Find where the given text appears and provide that cell's center as [X, Y] coordinate. 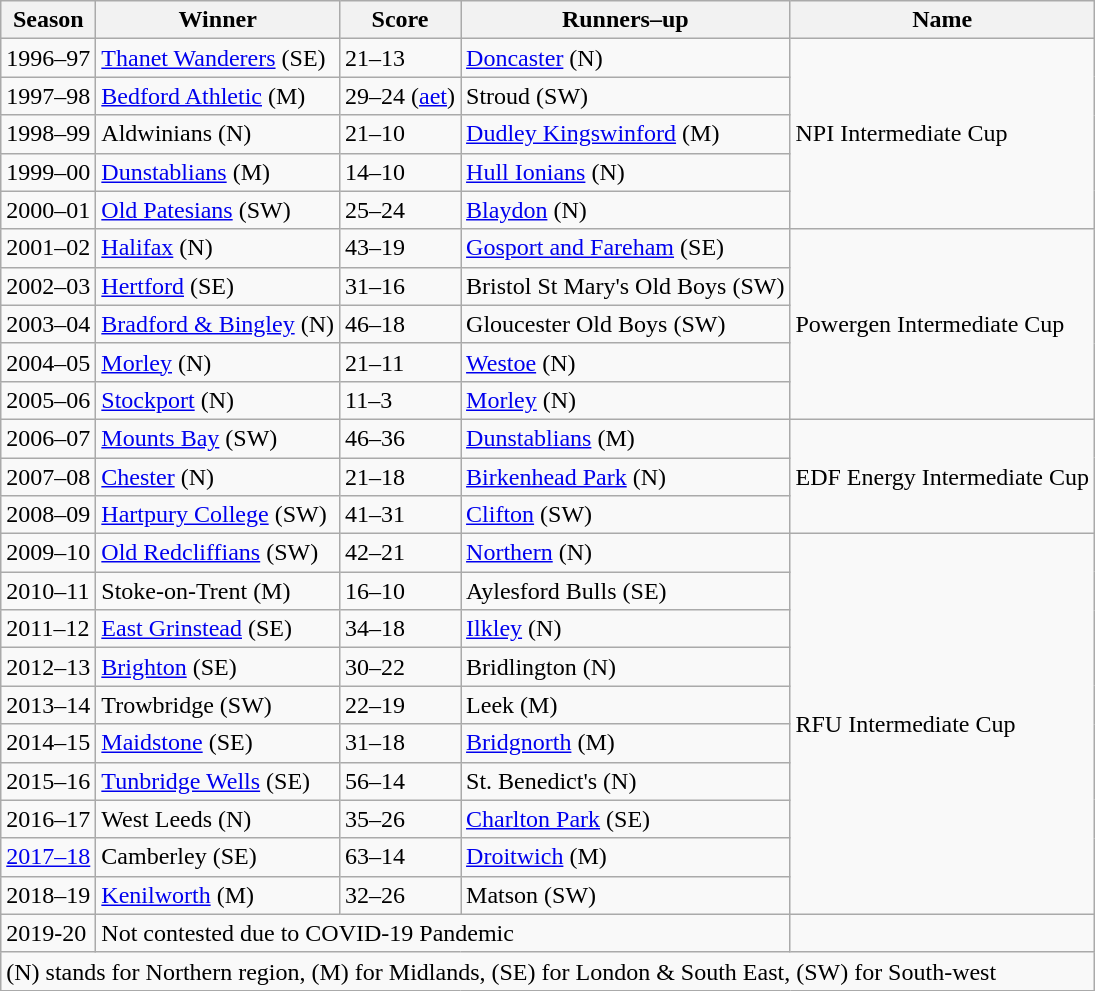
2012–13 [48, 667]
31–18 [400, 743]
2013–14 [48, 705]
Mounts Bay (SW) [218, 438]
2002–03 [48, 286]
2019-20 [48, 933]
Bedford Athletic (M) [218, 96]
2009–10 [48, 553]
Maidstone (SE) [218, 743]
Old Redcliffians (SW) [218, 553]
14–10 [400, 172]
NPI Intermediate Cup [942, 134]
Old Patesians (SW) [218, 210]
2005–06 [48, 400]
32–26 [400, 895]
Not contested due to COVID-19 Pandemic [443, 933]
1996–97 [48, 58]
1997–98 [48, 96]
EDF Energy Intermediate Cup [942, 476]
46–36 [400, 438]
29–24 (aet) [400, 96]
56–14 [400, 781]
2008–09 [48, 515]
Doncaster (N) [626, 58]
St. Benedict's (N) [626, 781]
Gloucester Old Boys (SW) [626, 324]
Leek (M) [626, 705]
Winner [218, 20]
31–16 [400, 286]
Ilkley (N) [626, 629]
21–18 [400, 477]
Aldwinians (N) [218, 134]
2015–16 [48, 781]
21–10 [400, 134]
Stroud (SW) [626, 96]
Hertford (SE) [218, 286]
Halifax (N) [218, 248]
Name [942, 20]
Bridlington (N) [626, 667]
Droitwich (M) [626, 857]
25–24 [400, 210]
RFU Intermediate Cup [942, 724]
2001–02 [48, 248]
2017–18 [48, 857]
Birkenhead Park (N) [626, 477]
Tunbridge Wells (SE) [218, 781]
Chester (N) [218, 477]
2018–19 [48, 895]
1999–00 [48, 172]
Gosport and Fareham (SE) [626, 248]
Brighton (SE) [218, 667]
2000–01 [48, 210]
Bridgnorth (M) [626, 743]
Matson (SW) [626, 895]
41–31 [400, 515]
Aylesford Bulls (SE) [626, 591]
Hartpury College (SW) [218, 515]
42–21 [400, 553]
46–18 [400, 324]
22–19 [400, 705]
Trowbridge (SW) [218, 705]
Charlton Park (SE) [626, 819]
Northern (N) [626, 553]
34–18 [400, 629]
Hull Ionians (N) [626, 172]
2006–07 [48, 438]
1998–99 [48, 134]
Bradford & Bingley (N) [218, 324]
2011–12 [48, 629]
16–10 [400, 591]
Runners–up [626, 20]
Bristol St Mary's Old Boys (SW) [626, 286]
Powergen Intermediate Cup [942, 324]
2010–11 [48, 591]
2004–05 [48, 362]
Stoke-on-Trent (M) [218, 591]
(N) stands for Northern region, (M) for Midlands, (SE) for London & South East, (SW) for South-west [548, 971]
21–11 [400, 362]
35–26 [400, 819]
Thanet Wanderers (SE) [218, 58]
Kenilworth (M) [218, 895]
63–14 [400, 857]
Stockport (N) [218, 400]
Clifton (SW) [626, 515]
Camberley (SE) [218, 857]
2003–04 [48, 324]
43–19 [400, 248]
Season [48, 20]
2007–08 [48, 477]
Westoe (N) [626, 362]
2014–15 [48, 743]
30–22 [400, 667]
Dudley Kingswinford (M) [626, 134]
West Leeds (N) [218, 819]
2016–17 [48, 819]
Score [400, 20]
21–13 [400, 58]
Blaydon (N) [626, 210]
East Grinstead (SE) [218, 629]
11–3 [400, 400]
